Return [x, y] of the center of cell containing provided text 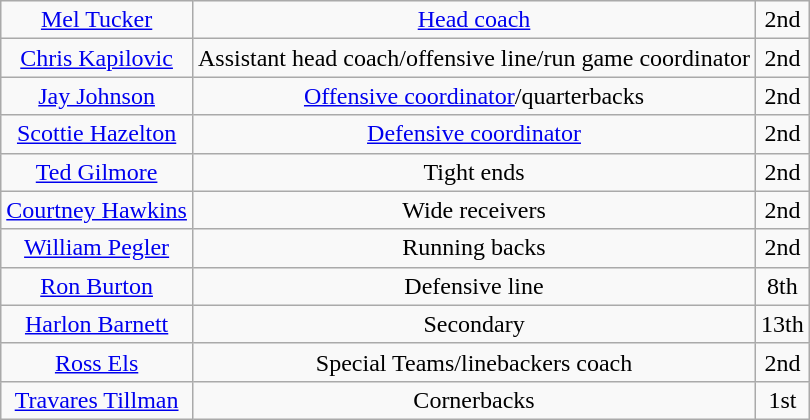
Assistant head coach/offensive line/run game coordinator [474, 58]
8th [783, 286]
William Pegler [97, 248]
13th [783, 324]
Wide receivers [474, 210]
Ted Gilmore [97, 172]
1st [783, 400]
Offensive coordinator/quarterbacks [474, 96]
Secondary [474, 324]
Defensive coordinator [474, 134]
Courtney Hawkins [97, 210]
Ron Burton [97, 286]
Ross Els [97, 362]
Mel Tucker [97, 20]
Harlon Barnett [97, 324]
Cornerbacks [474, 400]
Jay Johnson [97, 96]
Travares Tillman [97, 400]
Scottie Hazelton [97, 134]
Running backs [474, 248]
Special Teams/linebackers coach [474, 362]
Defensive line [474, 286]
Tight ends [474, 172]
Head coach [474, 20]
Chris Kapilovic [97, 58]
